Detect which cell encompasses the target text, then output its [x, y] center coordinate. 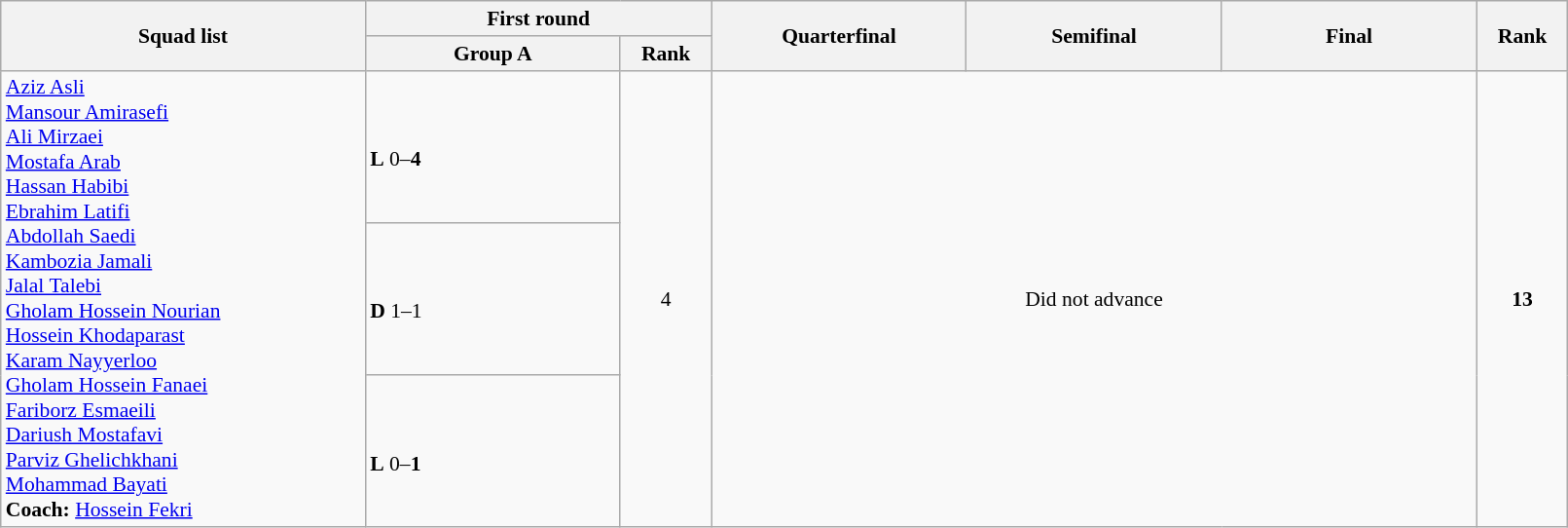
Final [1349, 35]
4 [666, 298]
First round [538, 19]
Semifinal [1094, 35]
13 [1522, 298]
L 0–4 [492, 146]
Squad list [183, 35]
Group A [492, 54]
Did not advance [1094, 298]
L 0–1 [492, 451]
D 1–1 [492, 299]
Quarterfinal [839, 35]
